Return (x, y) of the center of cell containing provided text 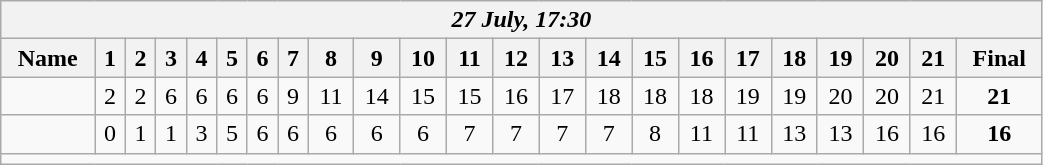
Final (1000, 58)
10 (423, 58)
4 (202, 58)
12 (516, 58)
0 (110, 134)
27 July, 17:30 (522, 20)
Name (48, 58)
